For the text-containing cell, return its midpoint in [x, y] coordinate format. 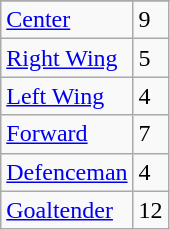
Goaltender [67, 210]
Right Wing [67, 58]
Forward [67, 134]
Left Wing [67, 96]
7 [150, 134]
12 [150, 210]
Defenceman [67, 172]
9 [150, 20]
5 [150, 58]
Center [67, 20]
